Locate the cell with the specified text and output its [X, Y] center coordinate. 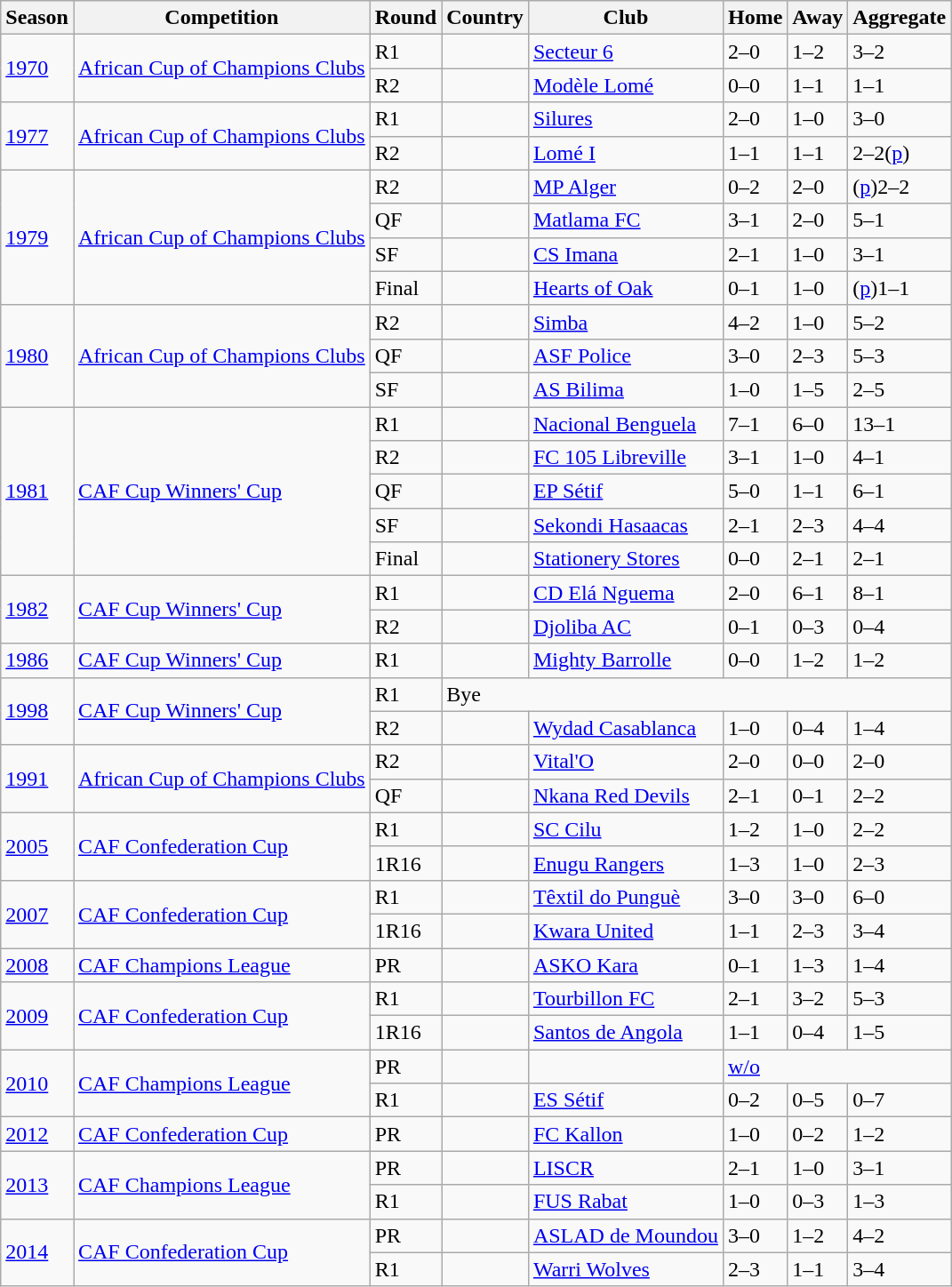
ASKO Kara [626, 964]
(p)1–1 [900, 288]
Secteur 6 [626, 52]
CS Imana [626, 254]
Kwara United [626, 931]
(p)2–2 [900, 187]
1979 [37, 237]
Club [626, 18]
2009 [37, 1016]
Silures [626, 119]
Vital'O [626, 762]
Djoliba AC [626, 627]
1970 [37, 68]
SC Cilu [626, 829]
1981 [37, 492]
FC 105 Libreville [626, 458]
MP Alger [626, 187]
Lomé I [626, 153]
1991 [37, 779]
ASF Police [626, 356]
AS Bilima [626, 389]
2007 [37, 914]
Home [755, 18]
ES Sétif [626, 1100]
1986 [37, 660]
Country [485, 18]
5–2 [900, 322]
FUS Rabat [626, 1202]
Sekondi Hasaacas [626, 525]
8–1 [900, 593]
2008 [37, 964]
Away [818, 18]
Modèle Lomé [626, 85]
CD Elá Nguema [626, 593]
2–5 [900, 389]
Aggregate [900, 18]
Competition [221, 18]
Simba [626, 322]
FC Kallon [626, 1134]
2014 [37, 1252]
1998 [37, 711]
1982 [37, 610]
Stationery Stores [626, 559]
Hearts of Oak [626, 288]
4–4 [900, 525]
0–5 [818, 1100]
5–0 [755, 492]
Round [405, 18]
w/o [836, 1067]
Warri Wolves [626, 1269]
2012 [37, 1134]
1977 [37, 136]
2013 [37, 1185]
ASLAD de Moundou [626, 1235]
0–7 [900, 1100]
2010 [37, 1083]
EP Sétif [626, 492]
Bye [697, 694]
1980 [37, 356]
Matlama FC [626, 220]
Nkana Red Devils [626, 795]
Season [37, 18]
Têxtil do Punguè [626, 897]
Wydad Casablanca [626, 728]
13–1 [900, 424]
4–1 [900, 458]
Tourbillon FC [626, 999]
Nacional Benguela [626, 424]
2005 [37, 846]
Enugu Rangers [626, 863]
2–2(p) [900, 153]
LISCR [626, 1168]
Santos de Angola [626, 1033]
Mighty Barrolle [626, 660]
7–1 [755, 424]
5–1 [900, 220]
